Search for the cell housing the specified text and yield its [x, y] center coordinate. 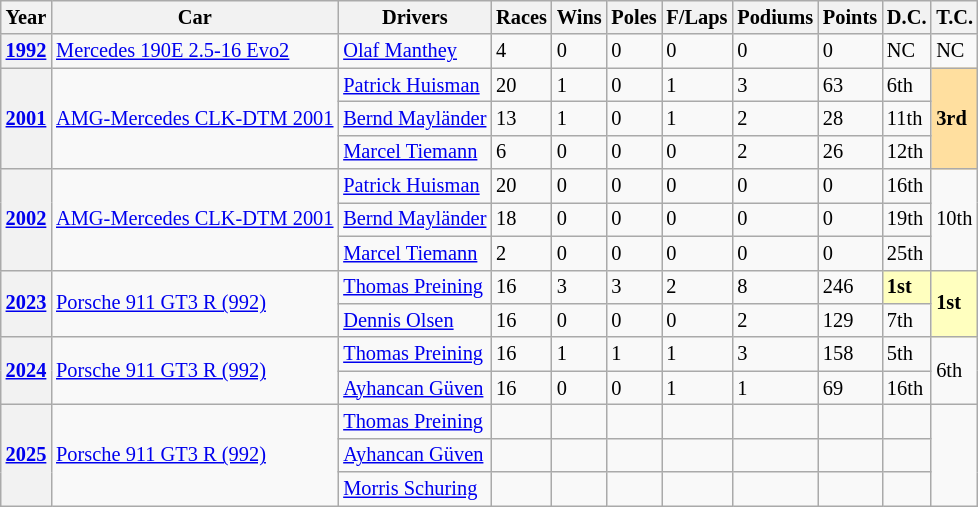
129 [850, 320]
246 [850, 287]
25th [906, 253]
2023 [26, 304]
D.C. [906, 17]
8 [775, 287]
Year [26, 17]
Podiums [775, 17]
2024 [26, 370]
12th [906, 152]
2025 [26, 454]
2001 [26, 118]
7th [906, 320]
1992 [26, 51]
158 [850, 354]
6 [522, 152]
Car [194, 17]
28 [850, 118]
10th [954, 220]
4 [522, 51]
Mercedes 190E 2.5-16 Evo2 [194, 51]
Wins [580, 17]
Morris Schuring [414, 489]
11th [906, 118]
3rd [954, 118]
18 [522, 219]
2002 [26, 220]
Races [522, 17]
Dennis Olsen [414, 320]
Drivers [414, 17]
Points [850, 17]
Olaf Manthey [414, 51]
26 [850, 152]
T.C. [954, 17]
5th [906, 354]
69 [850, 388]
Poles [634, 17]
63 [850, 85]
19th [906, 219]
13 [522, 118]
F/Laps [698, 17]
